Extract the [x, y] coordinate from the center of the cell holding the provided text.  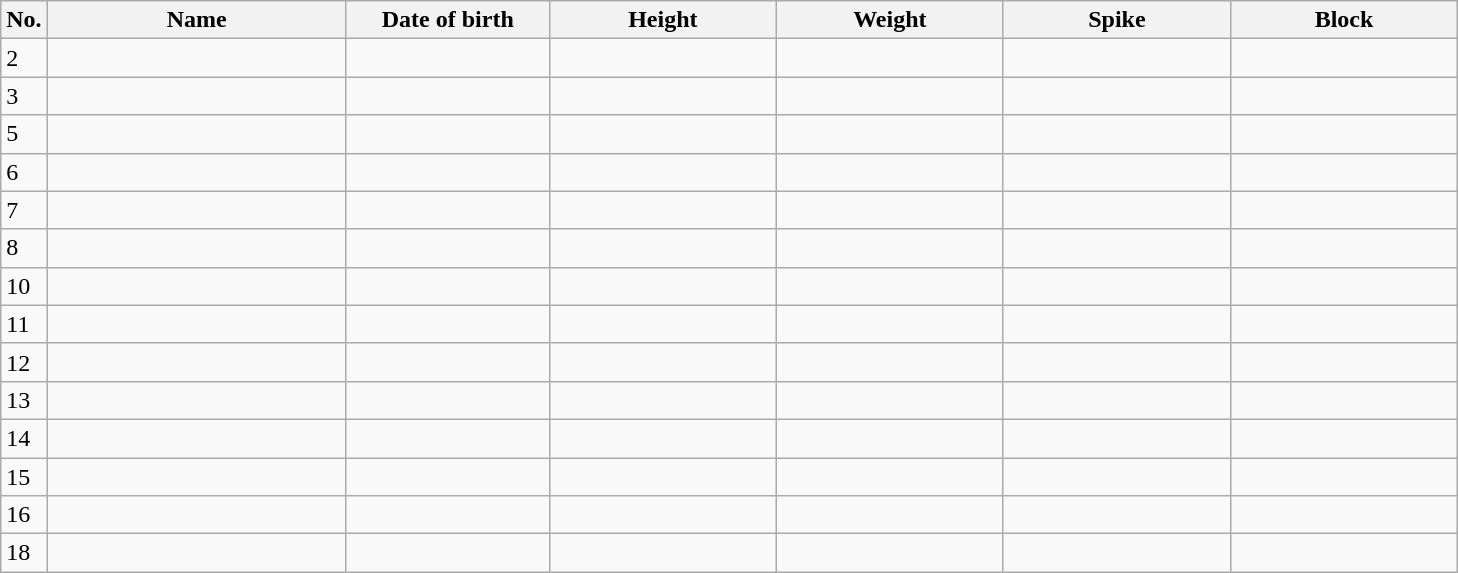
3 [24, 96]
8 [24, 248]
No. [24, 20]
16 [24, 515]
Block [1344, 20]
11 [24, 324]
5 [24, 134]
15 [24, 477]
12 [24, 362]
14 [24, 438]
13 [24, 400]
2 [24, 58]
10 [24, 286]
Weight [890, 20]
Name [196, 20]
6 [24, 172]
Date of birth [448, 20]
Spike [1116, 20]
7 [24, 210]
18 [24, 553]
Height [662, 20]
